Extract the (X, Y) coordinate from the center of the cell holding the provided text.  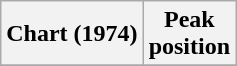
Peakposition (189, 34)
Chart (1974) (72, 34)
